Find where the given text appears and provide that cell's center as [x, y] coordinate. 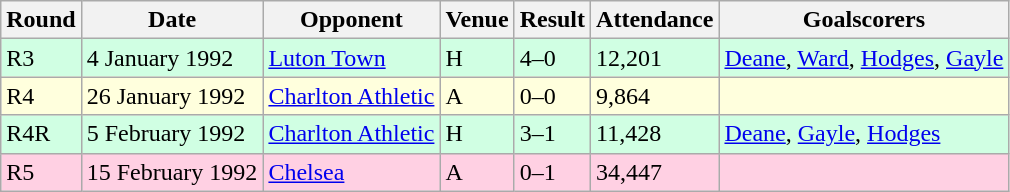
R4 [41, 96]
Attendance [655, 20]
4 January 1992 [172, 58]
R3 [41, 58]
Goalscorers [864, 20]
9,864 [655, 96]
34,447 [655, 172]
5 February 1992 [172, 134]
Deane, Gayle, Hodges [864, 134]
11,428 [655, 134]
R5 [41, 172]
Round [41, 20]
Chelsea [352, 172]
Date [172, 20]
4–0 [552, 58]
0–1 [552, 172]
12,201 [655, 58]
Opponent [352, 20]
3–1 [552, 134]
15 February 1992 [172, 172]
Deane, Ward, Hodges, Gayle [864, 58]
Venue [477, 20]
R4R [41, 134]
Luton Town [352, 58]
Result [552, 20]
0–0 [552, 96]
26 January 1992 [172, 96]
